From the cell containing the given text, extract its center point as [X, Y] coordinate. 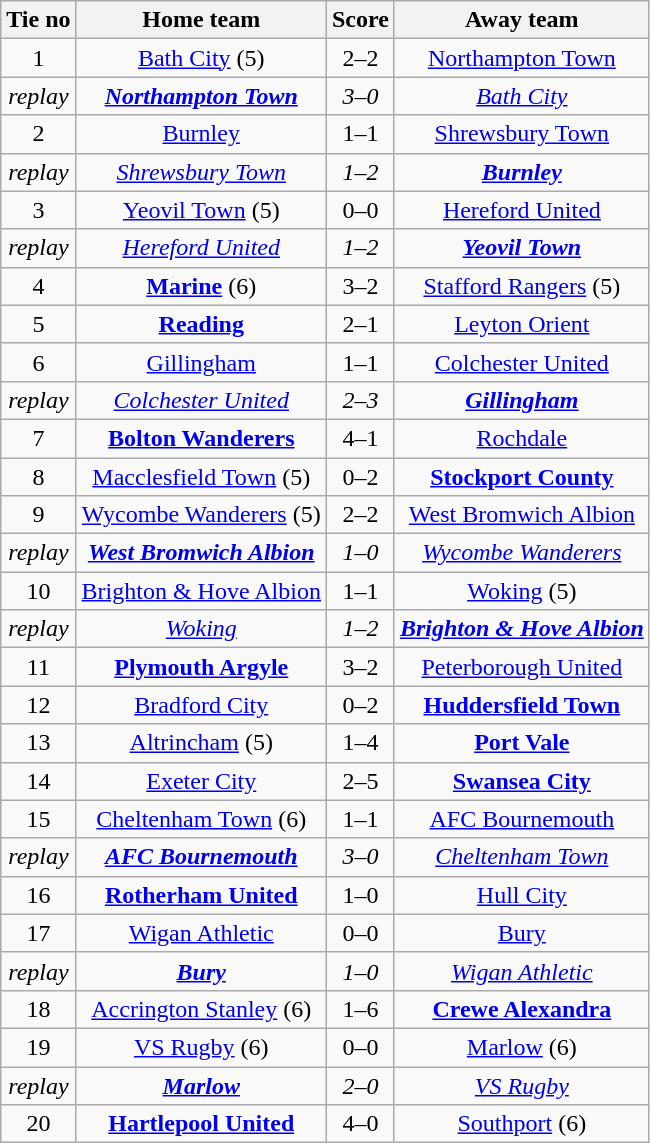
Huddersfield Town [522, 705]
14 [38, 781]
6 [38, 362]
Bradford City [201, 705]
Away team [522, 20]
Stafford Rangers (5) [522, 286]
12 [38, 705]
17 [38, 933]
4 [38, 286]
1–6 [360, 1009]
Cheltenham Town [522, 857]
2–0 [360, 1085]
5 [38, 324]
Leyton Orient [522, 324]
Accrington Stanley (6) [201, 1009]
16 [38, 895]
Plymouth Argyle [201, 667]
Woking (5) [522, 591]
Stockport County [522, 477]
Hull City [522, 895]
10 [38, 591]
Bolton Wanderers [201, 438]
Crewe Alexandra [522, 1009]
2–1 [360, 324]
Southport (6) [522, 1124]
2 [38, 134]
VS Rugby (6) [201, 1047]
Hartlepool United [201, 1124]
Marlow [201, 1085]
Cheltenham Town (6) [201, 819]
19 [38, 1047]
8 [38, 477]
3 [38, 210]
Wycombe Wanderers [522, 553]
Score [360, 20]
Swansea City [522, 781]
Woking [201, 629]
9 [38, 515]
20 [38, 1124]
Exeter City [201, 781]
4–0 [360, 1124]
Wycombe Wanderers (5) [201, 515]
Reading [201, 324]
Bath City [522, 96]
Rotherham United [201, 895]
Marine (6) [201, 286]
7 [38, 438]
11 [38, 667]
1–4 [360, 743]
Port Vale [522, 743]
Macclesfield Town (5) [201, 477]
Peterborough United [522, 667]
VS Rugby [522, 1085]
Tie no [38, 20]
1 [38, 58]
15 [38, 819]
2–3 [360, 400]
Bath City (5) [201, 58]
Yeovil Town [522, 248]
Altrincham (5) [201, 743]
Rochdale [522, 438]
Home team [201, 20]
2–5 [360, 781]
Marlow (6) [522, 1047]
18 [38, 1009]
4–1 [360, 438]
Yeovil Town (5) [201, 210]
13 [38, 743]
